Return (x, y) of the center of cell containing provided text 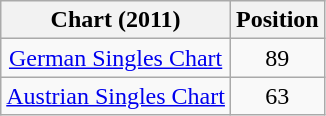
Austrian Singles Chart (116, 96)
89 (277, 58)
63 (277, 96)
German Singles Chart (116, 58)
Position (277, 20)
Chart (2011) (116, 20)
